Scan for the cell matching the given text and deliver its [X, Y] coordinate at center. 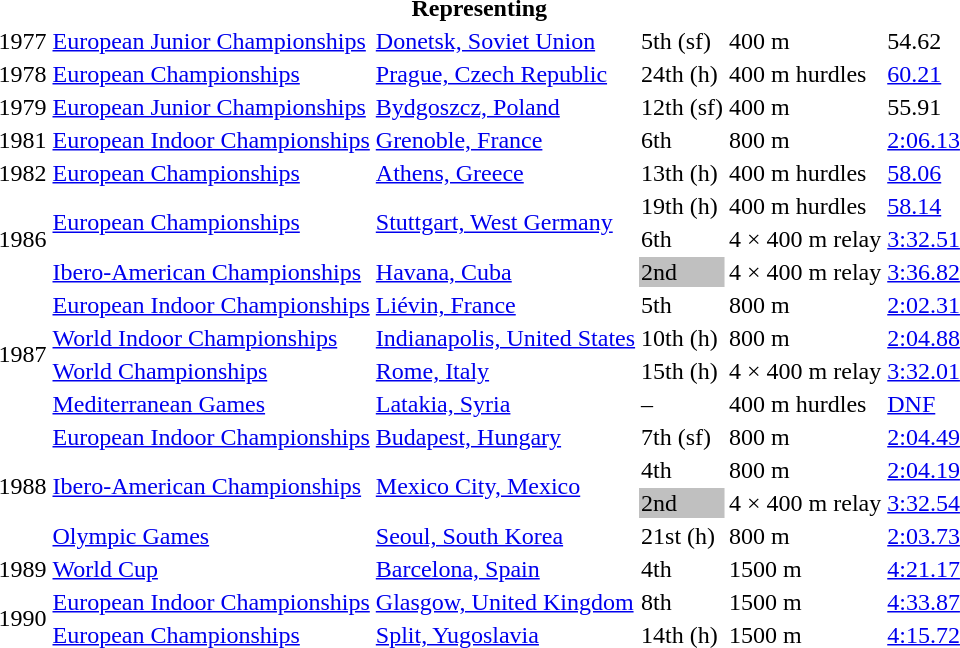
24th (h) [682, 74]
7th (sf) [682, 437]
15th (h) [682, 371]
21st (h) [682, 536]
Stuttgart, West Germany [505, 222]
19th (h) [682, 206]
Bydgoszcz, Poland [505, 107]
Seoul, South Korea [505, 536]
5th (sf) [682, 41]
10th (h) [682, 338]
Budapest, Hungary [505, 437]
5th [682, 305]
12th (sf) [682, 107]
Athens, Greece [505, 173]
Barcelona, Spain [505, 569]
Grenoble, France [505, 140]
8th [682, 602]
Mexico City, Mexico [505, 486]
Rome, Italy [505, 371]
Prague, Czech Republic [505, 74]
Mediterranean Games [211, 404]
Olympic Games [211, 536]
Donetsk, Soviet Union [505, 41]
Glasgow, United Kingdom [505, 602]
Liévin, France [505, 305]
13th (h) [682, 173]
Indianapolis, United States [505, 338]
World Cup [211, 569]
World Championships [211, 371]
World Indoor Championships [211, 338]
– [682, 404]
Latakia, Syria [505, 404]
Havana, Cuba [505, 272]
